Locate the cell with the specified text and output its (X, Y) center coordinate. 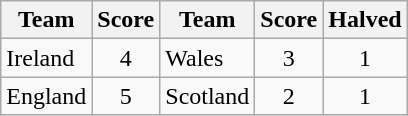
3 (289, 58)
Scotland (208, 96)
5 (126, 96)
4 (126, 58)
Halved (365, 20)
2 (289, 96)
Ireland (46, 58)
Wales (208, 58)
England (46, 96)
